Detect which cell encompasses the target text, then output its (x, y) center coordinate. 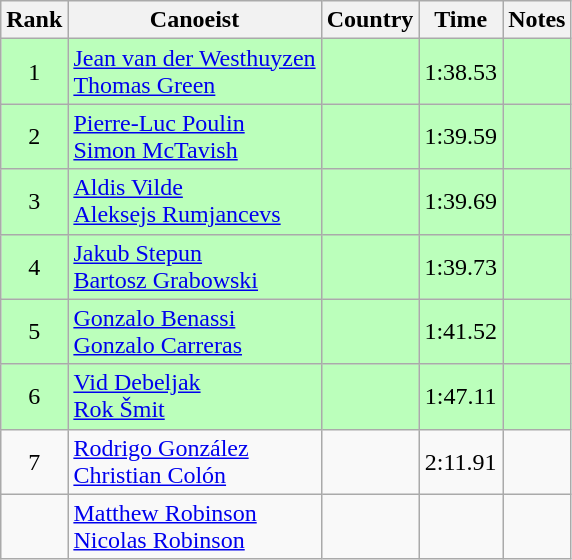
1:41.52 (461, 332)
Aldis VildeAleksejs Rumjancevs (194, 202)
Canoeist (194, 20)
2 (34, 136)
Country (370, 20)
1 (34, 72)
Rank (34, 20)
Rodrigo GonzálezChristian Colón (194, 462)
Vid DebeljakRok Šmit (194, 396)
3 (34, 202)
Matthew RobinsonNicolas Robinson (194, 526)
Jean van der WesthuyzenThomas Green (194, 72)
2:11.91 (461, 462)
1:38.53 (461, 72)
Gonzalo BenassiGonzalo Carreras (194, 332)
1:39.69 (461, 202)
1:47.11 (461, 396)
1:39.73 (461, 266)
7 (34, 462)
4 (34, 266)
6 (34, 396)
Notes (537, 20)
1:39.59 (461, 136)
Time (461, 20)
Pierre-Luc PoulinSimon McTavish (194, 136)
Jakub StepunBartosz Grabowski (194, 266)
5 (34, 332)
